Provide the [x, y] coordinate of the cell's center where the given text is located.  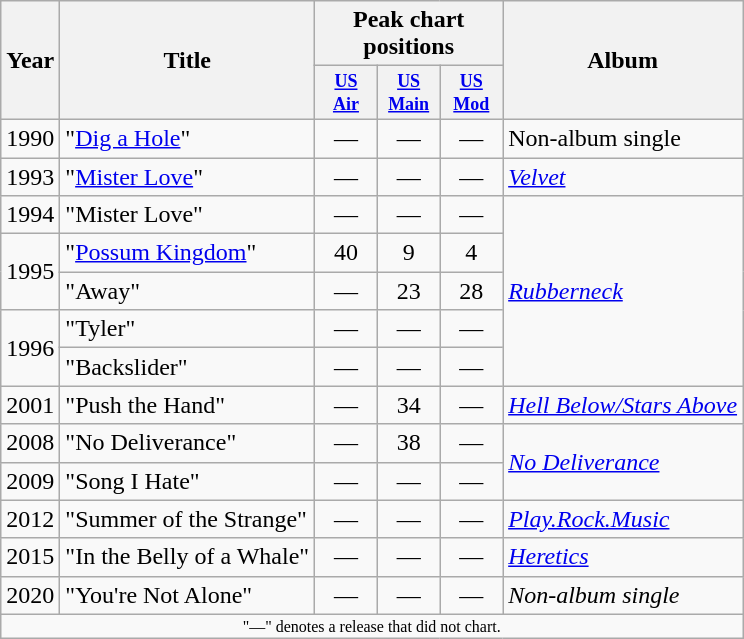
1995 [30, 272]
"Away" [188, 291]
"—" denotes a release that did not chart. [372, 626]
USAir [346, 93]
"Dig a Hole" [188, 138]
28 [472, 291]
USMain [408, 93]
Rubberneck [623, 291]
Heretics [623, 557]
Peak chart positions [409, 34]
2020 [30, 595]
Play.Rock.Music [623, 519]
34 [408, 405]
2012 [30, 519]
9 [408, 253]
Title [188, 60]
No Deliverance [623, 462]
1996 [30, 348]
2015 [30, 557]
2001 [30, 405]
40 [346, 253]
USMod [472, 93]
Hell Below/Stars Above [623, 405]
"Backslider" [188, 367]
Year [30, 60]
"You're Not Alone" [188, 595]
"Push the Hand" [188, 405]
"Summer of the Strange" [188, 519]
"No Deliverance" [188, 443]
2008 [30, 443]
1993 [30, 177]
38 [408, 443]
1990 [30, 138]
"Possum Kingdom" [188, 253]
23 [408, 291]
Velvet [623, 177]
Album [623, 60]
1994 [30, 215]
"Tyler" [188, 329]
"Song I Hate" [188, 481]
4 [472, 253]
"In the Belly of a Whale" [188, 557]
2009 [30, 481]
